Find where the given text appears and provide that cell's center as (X, Y) coordinate. 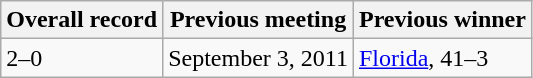
Previous meeting (258, 20)
2–0 (82, 58)
Florida, 41–3 (442, 58)
Overall record (82, 20)
Previous winner (442, 20)
September 3, 2011 (258, 58)
